Search for the cell housing the specified text and yield its [x, y] center coordinate. 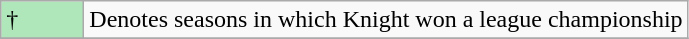
† [42, 20]
Denotes seasons in which Knight won a league championship [386, 20]
